Determine the [X, Y] coordinate at the center of the cell enclosing the given text.  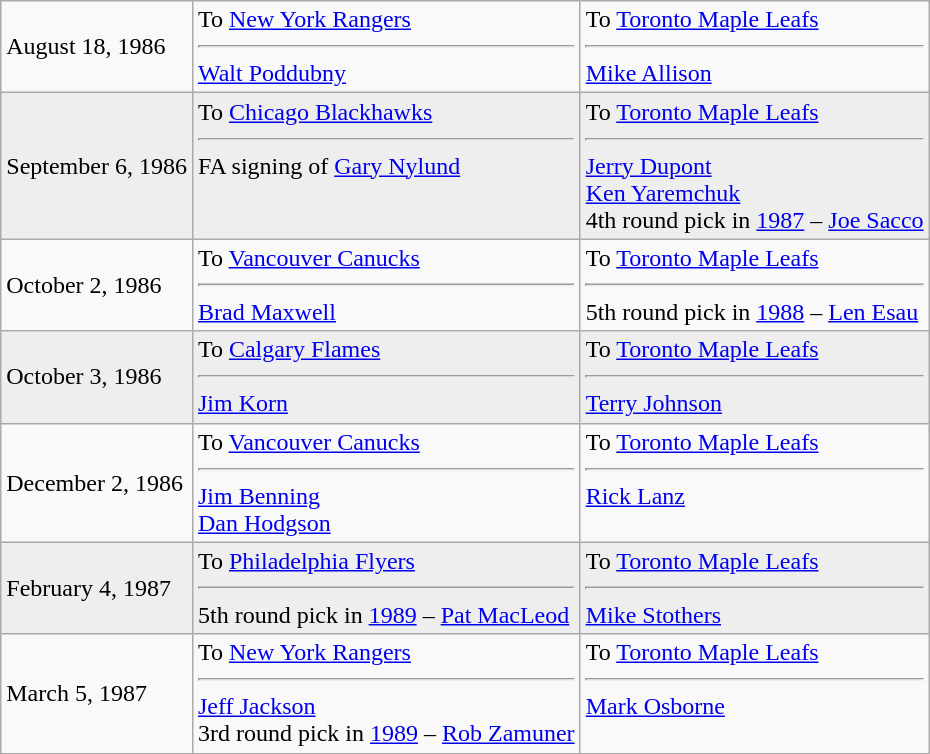
October 3, 1986 [97, 377]
To Toronto Maple LeafsRick Lanz [754, 482]
To Philadelphia Flyers5th round pick in 1989 – Pat MacLeod [386, 588]
December 2, 1986 [97, 482]
To Chicago BlackhawksFA signing of Gary Nylund [386, 166]
To Calgary FlamesJim Korn [386, 377]
October 2, 1986 [97, 285]
August 18, 1986 [97, 47]
To Vancouver CanucksJim Benning Dan Hodgson [386, 482]
To Toronto Maple Leafs5th round pick in 1988 – Len Esau [754, 285]
To Toronto Maple LeafsMark Osborne [754, 694]
March 5, 1987 [97, 694]
To New York RangersWalt Poddubny [386, 47]
To Toronto Maple LeafsJerry Dupont Ken Yaremchuk 4th round pick in 1987 – Joe Sacco [754, 166]
To Toronto Maple LeafsMike Stothers [754, 588]
September 6, 1986 [97, 166]
To New York RangersJeff Jackson 3rd round pick in 1989 – Rob Zamuner [386, 694]
To Toronto Maple LeafsTerry Johnson [754, 377]
To Toronto Maple LeafsMike Allison [754, 47]
February 4, 1987 [97, 588]
To Vancouver CanucksBrad Maxwell [386, 285]
